From the cell containing the given text, extract its center point as (X, Y) coordinate. 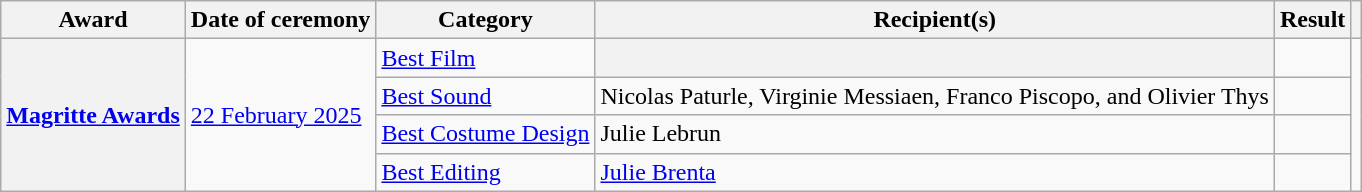
Award (94, 20)
Result (1312, 20)
Recipient(s) (935, 20)
Julie Brenta (935, 172)
Date of ceremony (280, 20)
Category (486, 20)
Best Film (486, 58)
Best Sound (486, 96)
Nicolas Paturle, Virginie Messiaen, Franco Piscopo, and Olivier Thys (935, 96)
Best Costume Design (486, 134)
22 February 2025 (280, 115)
Julie Lebrun (935, 134)
Magritte Awards (94, 115)
Best Editing (486, 172)
